Output the (x, y) coordinate of the center of the cell containing the given text.  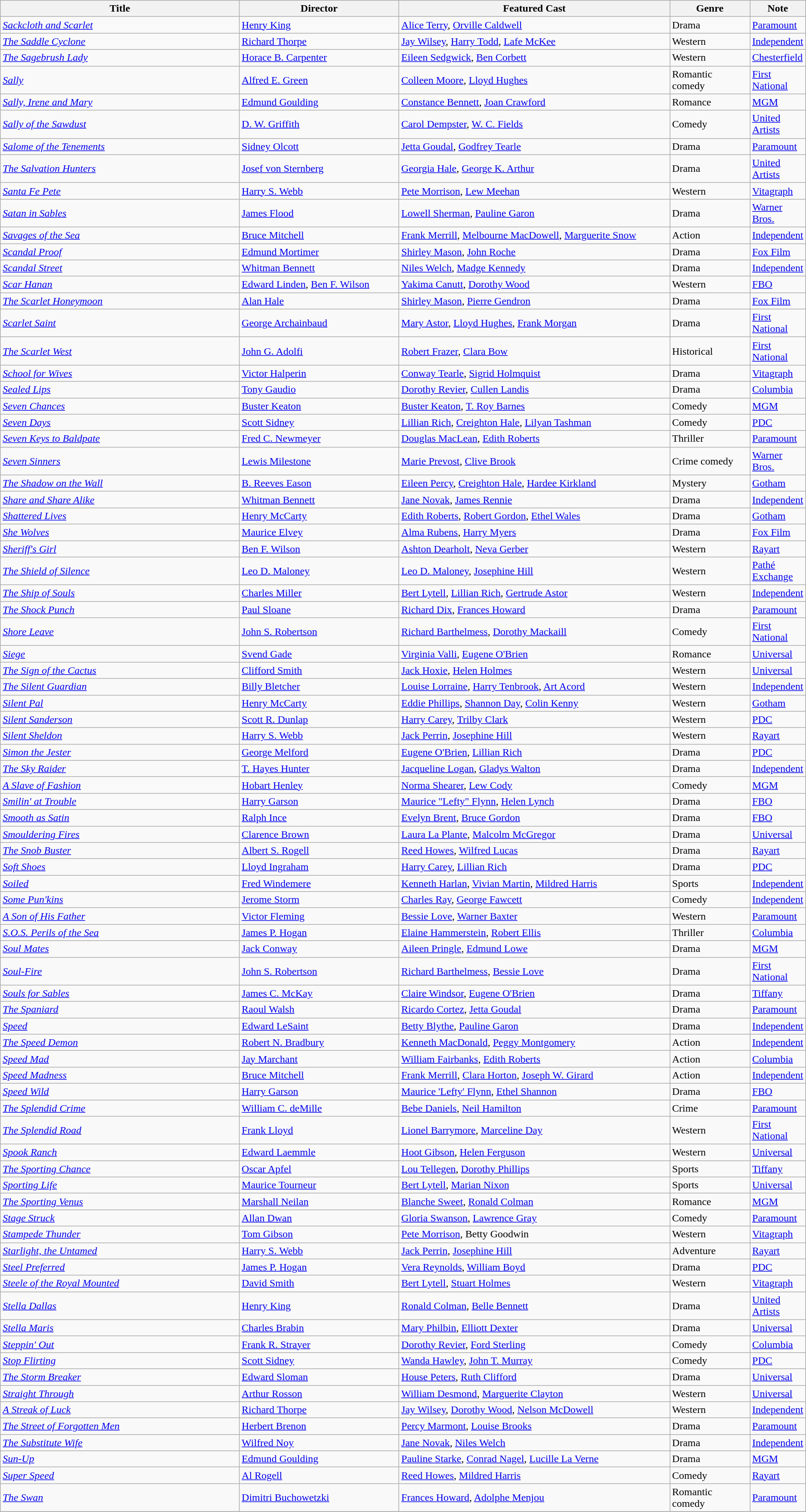
She Wolves (120, 532)
Super Speed (120, 1475)
Edith Roberts, Robert Gordon, Ethel Wales (535, 516)
Maurice 'Lefty' Flynn, Ethel Shannon (535, 1091)
Tom Gibson (319, 1234)
Speed Madness (120, 1075)
Aileen Pringle, Edmund Lowe (535, 949)
Harry Carey, Trilby Clark (535, 719)
Horace B. Carpenter (319, 58)
Sally, Irene and Mary (120, 102)
Smilin' at Trouble (120, 801)
Scandal Proof (120, 252)
Scott R. Dunlap (319, 719)
Edward Linden, Ben F. Wilson (319, 285)
Dorothy Revier, Ford Sterling (535, 1344)
Jerome Storm (319, 900)
Harry Carey, Lillian Rich (535, 867)
Richard Barthelmess, Dorothy Mackaill (535, 632)
William Desmond, Marguerite Clayton (535, 1394)
Robert N. Bradbury (319, 1042)
Robert Frazer, Clara Bow (535, 351)
Lloyd Ingraham (319, 867)
Spook Ranch (120, 1153)
Josef von Sternberg (319, 169)
Seven Days (120, 422)
George Archainbaud (319, 323)
Ashton Dearholt, Neva Gerber (535, 549)
Ben F. Wilson (319, 549)
Savages of the Sea (120, 235)
Santa Fe Pete (120, 191)
Richard Dix, Frances Howard (535, 610)
A Streak of Luck (120, 1410)
Adventure (710, 1251)
Marie Prevost, Clive Brook (535, 461)
Maurice Elvey (319, 532)
Constance Bennett, Joan Crawford (535, 102)
Lowell Sherman, Pauline Garon (535, 213)
Lionel Barrymore, Marceline Day (535, 1131)
Steel Preferred (120, 1267)
Reed Howes, Mildred Harris (535, 1475)
Steppin' Out (120, 1344)
The Shadow on the Wall (120, 483)
Ralph Ince (319, 818)
Buster Keaton, T. Roy Barnes (535, 406)
Kenneth Harlan, Vivian Martin, Mildred Harris (535, 883)
Satan in Sables (120, 213)
Charles Miller (319, 593)
Bert Lytell, Lillian Rich, Gertrude Astor (535, 593)
Charles Ray, George Fawcett (535, 900)
Seven Sinners (120, 461)
Jack Conway (319, 949)
Virginia Valli, Eugene O'Brien (535, 654)
Stage Struck (120, 1218)
Shirley Mason, Pierre Gendron (535, 301)
Tony Gaudio (319, 390)
Mary Astor, Lloyd Hughes, Frank Morgan (535, 323)
The Shield of Silence (120, 571)
Jay Marchant (319, 1059)
Richard Barthelmess, Bessie Love (535, 971)
A Son of His Father (120, 916)
Alice Terry, Orville Caldwell (535, 25)
Billy Bletcher (319, 687)
Victor Fleming (319, 916)
Oscar Apfel (319, 1169)
Share and Share Alike (120, 499)
T. Hayes Hunter (319, 768)
Jay Wilsey, Harry Todd, Lafe McKee (535, 41)
S.O.S. Perils of the Sea (120, 933)
Laura La Plante, Malcolm McGregor (535, 834)
Siege (120, 654)
Director (319, 9)
Shirley Mason, John Roche (535, 252)
The Spaniard (120, 1010)
Pete Morrison, Betty Goodwin (535, 1234)
Scarlet Saint (120, 323)
Soul Mates (120, 949)
Speed Mad (120, 1059)
Clifford Smith (319, 670)
Leo D. Maloney (319, 571)
Seven Keys to Baldpate (120, 439)
Shattered Lives (120, 516)
Douglas MacLean, Edith Roberts (535, 439)
Eileen Percy, Creighton Hale, Hardee Kirkland (535, 483)
The Salvation Hunters (120, 169)
Maurice Tourneur (319, 1185)
Crime comedy (710, 461)
Al Rogell (319, 1475)
House Peters, Ruth Clifford (535, 1377)
Silent Sheldon (120, 736)
Victor Halperin (319, 373)
Soiled (120, 883)
William Fairbanks, Edith Roberts (535, 1059)
Bert Lytell, Stuart Holmes (535, 1283)
George Melford (319, 752)
Fred C. Newmeyer (319, 439)
Edward LeSaint (319, 1026)
Mary Philbin, Elliott Dexter (535, 1328)
Eileen Sedgwick, Ben Corbett (535, 58)
The Sporting Chance (120, 1169)
Ronald Colman, Belle Bennett (535, 1305)
The Silent Guardian (120, 687)
Frank Lloyd (319, 1131)
Bebe Daniels, Neil Hamilton (535, 1108)
Edward Sloman (319, 1377)
Salome of the Tenements (120, 146)
The Sign of the Cactus (120, 670)
Starlight, the Untamed (120, 1251)
Maurice "Lefty" Flynn, Helen Lynch (535, 801)
Jane Novak, James Rennie (535, 499)
Buster Keaton (319, 406)
Alan Hale (319, 301)
Frank Merrill, Clara Horton, Joseph W. Girard (535, 1075)
Sally (120, 80)
Louise Lorraine, Harry Tenbrook, Art Acord (535, 687)
Chesterfield (778, 58)
Smooth as Satin (120, 818)
Blanche Sweet, Ronald Colman (535, 1202)
Speed Wild (120, 1091)
The Saddle Cyclone (120, 41)
The Scarlet West (120, 351)
Alfred E. Green (319, 80)
Wanda Hawley, John T. Murray (535, 1360)
Percy Marmont, Louise Brooks (535, 1426)
Frances Howard, Adolphe Menjou (535, 1497)
Herbert Brenon (319, 1426)
Bessie Love, Warner Baxter (535, 916)
The Splendid Crime (120, 1108)
The Swan (120, 1497)
Reed Howes, Wilfred Lucas (535, 851)
The Substitute Wife (120, 1443)
Pauline Starke, Conrad Nagel, Lucille La Verne (535, 1459)
Georgia Hale, George K. Arthur (535, 169)
The Sky Raider (120, 768)
Elaine Hammerstein, Robert Ellis (535, 933)
Soft Shoes (120, 867)
Niles Welch, Madge Kennedy (535, 268)
Scandal Street (120, 268)
Sun-Up (120, 1459)
The Scarlet Honeymoon (120, 301)
Lou Tellegen, Dorothy Phillips (535, 1169)
Stop Flirting (120, 1360)
Leo D. Maloney, Josephine Hill (535, 571)
Featured Cast (535, 9)
Shore Leave (120, 632)
School for Wives (120, 373)
Sidney Olcott (319, 146)
The Sagebrush Lady (120, 58)
Jane Novak, Niles Welch (535, 1443)
Eddie Phillips, Shannon Day, Colin Kenny (535, 703)
Hoot Gibson, Helen Ferguson (535, 1153)
Conway Tearle, Sigrid Holmquist (535, 373)
Jacqueline Logan, Gladys Walton (535, 768)
Marshall Neilan (319, 1202)
Jay Wilsey, Dorothy Wood, Nelson McDowell (535, 1410)
William C. deMille (319, 1108)
Lillian Rich, Creighton Hale, Lilyan Tashman (535, 422)
David Smith (319, 1283)
Hobart Henley (319, 785)
Arthur Rosson (319, 1394)
The Street of Forgotten Men (120, 1426)
B. Reeves Eason (319, 483)
Bert Lytell, Marian Nixon (535, 1185)
D. W. Griffith (319, 124)
Speed (120, 1026)
The Sporting Venus (120, 1202)
Svend Gade (319, 654)
Yakima Canutt, Dorothy Wood (535, 285)
Eugene O'Brien, Lillian Rich (535, 752)
Historical (710, 351)
Allan Dwan (319, 1218)
Frank R. Strayer (319, 1344)
The Snob Buster (120, 851)
Sally of the Sawdust (120, 124)
Stampede Thunder (120, 1234)
Dorothy Revier, Cullen Landis (535, 390)
Carol Dempster, W. C. Fields (535, 124)
Lewis Milestone (319, 461)
Some Pun'kins (120, 900)
Sporting Life (120, 1185)
Pete Morrison, Lew Meehan (535, 191)
The Splendid Road (120, 1131)
Scar Hanan (120, 285)
Norma Shearer, Lew Cody (535, 785)
The Shock Punch (120, 610)
Gloria Swanson, Lawrence Gray (535, 1218)
Stella Dallas (120, 1305)
Sheriff's Girl (120, 549)
Genre (710, 9)
The Storm Breaker (120, 1377)
Souls for Sables (120, 993)
Sealed Lips (120, 390)
John G. Adolfi (319, 351)
Fred Windemere (319, 883)
Simon the Jester (120, 752)
Vera Reynolds, William Boyd (535, 1267)
Alma Rubens, Harry Myers (535, 532)
Jack Hoxie, Helen Holmes (535, 670)
James Flood (319, 213)
Dimitri Buchowetzki (319, 1497)
Steele of the Royal Mounted (120, 1283)
Smouldering Fires (120, 834)
Paul Sloane (319, 610)
Ricardo Cortez, Jetta Goudal (535, 1010)
Evelyn Brent, Bruce Gordon (535, 818)
Clarence Brown (319, 834)
Note (778, 9)
Albert S. Rogell (319, 851)
Mystery (710, 483)
Frank Merrill, Melbourne MacDowell, Marguerite Snow (535, 235)
Title (120, 9)
Crime (710, 1108)
James C. McKay (319, 993)
Straight Through (120, 1394)
Edmund Mortimer (319, 252)
Betty Blythe, Pauline Garon (535, 1026)
Colleen Moore, Lloyd Hughes (535, 80)
Stella Maris (120, 1328)
Edward Laemmle (319, 1153)
The Ship of Souls (120, 593)
Silent Sanderson (120, 719)
A Slave of Fashion (120, 785)
Wilfred Noy (319, 1443)
Raoul Walsh (319, 1010)
Claire Windsor, Eugene O'Brien (535, 993)
Soul-Fire (120, 971)
The Speed Demon (120, 1042)
Kenneth MacDonald, Peggy Montgomery (535, 1042)
Jetta Goudal, Godfrey Tearle (535, 146)
Seven Chances (120, 406)
Pathé Exchange (778, 571)
Sackcloth and Scarlet (120, 25)
Silent Pal (120, 703)
Charles Brabin (319, 1328)
